Scan for the cell matching the given text and deliver its [x, y] coordinate at center. 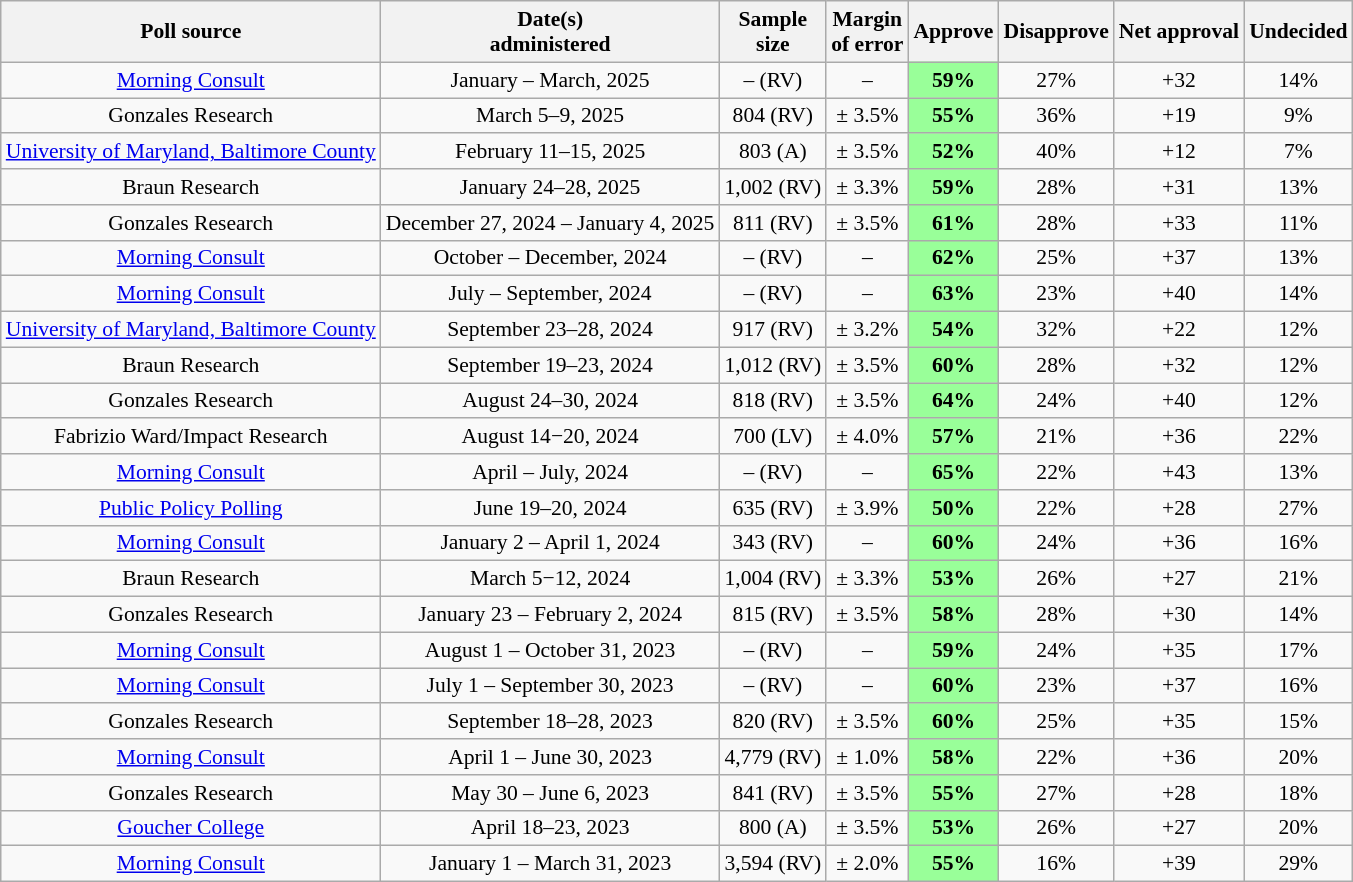
Disapprove [1056, 32]
1,012 (RV) [772, 365]
700 (LV) [772, 437]
57% [953, 437]
Undecided [1298, 32]
Public Policy Polling [191, 508]
18% [1298, 793]
40% [1056, 152]
+31 [1179, 187]
+22 [1179, 330]
Marginof error [867, 32]
January 23 – February 2, 2024 [550, 615]
64% [953, 401]
+30 [1179, 615]
August 1 – October 31, 2023 [550, 650]
+12 [1179, 152]
September 23–28, 2024 [550, 330]
+43 [1179, 472]
Fabrizio Ward/Impact Research [191, 437]
7% [1298, 152]
15% [1298, 722]
September 19–23, 2024 [550, 365]
1,004 (RV) [772, 579]
+39 [1179, 864]
January – March, 2025 [550, 80]
841 (RV) [772, 793]
January 1 – March 31, 2023 [550, 864]
February 11–15, 2025 [550, 152]
Samplesize [772, 32]
July – September, 2024 [550, 294]
January 24–28, 2025 [550, 187]
63% [953, 294]
June 19–20, 2024 [550, 508]
343 (RV) [772, 543]
March 5–9, 2025 [550, 116]
818 (RV) [772, 401]
Goucher College [191, 828]
Poll source [191, 32]
3,594 (RV) [772, 864]
April – July, 2024 [550, 472]
54% [953, 330]
1,002 (RV) [772, 187]
635 (RV) [772, 508]
62% [953, 258]
65% [953, 472]
January 2 – April 1, 2024 [550, 543]
17% [1298, 650]
Date(s)administered [550, 32]
Approve [953, 32]
50% [953, 508]
4,779 (RV) [772, 757]
820 (RV) [772, 722]
± 3.9% [867, 508]
August 24–30, 2024 [550, 401]
815 (RV) [772, 615]
September 18–28, 2023 [550, 722]
29% [1298, 864]
11% [1298, 223]
October – December, 2024 [550, 258]
± 1.0% [867, 757]
May 30 – June 6, 2023 [550, 793]
804 (RV) [772, 116]
± 3.2% [867, 330]
March 5−12, 2024 [550, 579]
811 (RV) [772, 223]
Net approval [1179, 32]
803 (A) [772, 152]
April 18–23, 2023 [550, 828]
36% [1056, 116]
800 (A) [772, 828]
61% [953, 223]
32% [1056, 330]
917 (RV) [772, 330]
+33 [1179, 223]
52% [953, 152]
August 14−20, 2024 [550, 437]
July 1 – September 30, 2023 [550, 686]
April 1 – June 30, 2023 [550, 757]
December 27, 2024 – January 4, 2025 [550, 223]
± 2.0% [867, 864]
9% [1298, 116]
+19 [1179, 116]
± 4.0% [867, 437]
